Detect which cell encompasses the target text, then output its (x, y) center coordinate. 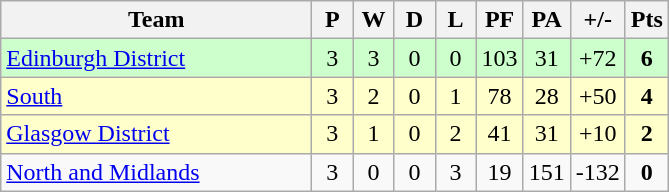
-132 (598, 172)
6 (646, 58)
41 (500, 134)
+10 (598, 134)
Glasgow District (156, 134)
Edinburgh District (156, 58)
+50 (598, 96)
+/- (598, 20)
4 (646, 96)
PA (546, 20)
+72 (598, 58)
P (332, 20)
PF (500, 20)
Pts (646, 20)
103 (500, 58)
78 (500, 96)
Team (156, 20)
28 (546, 96)
W (374, 20)
L (456, 20)
North and Midlands (156, 172)
19 (500, 172)
South (156, 96)
151 (546, 172)
D (414, 20)
